Scan for the cell matching the given text and deliver its [X, Y] coordinate at center. 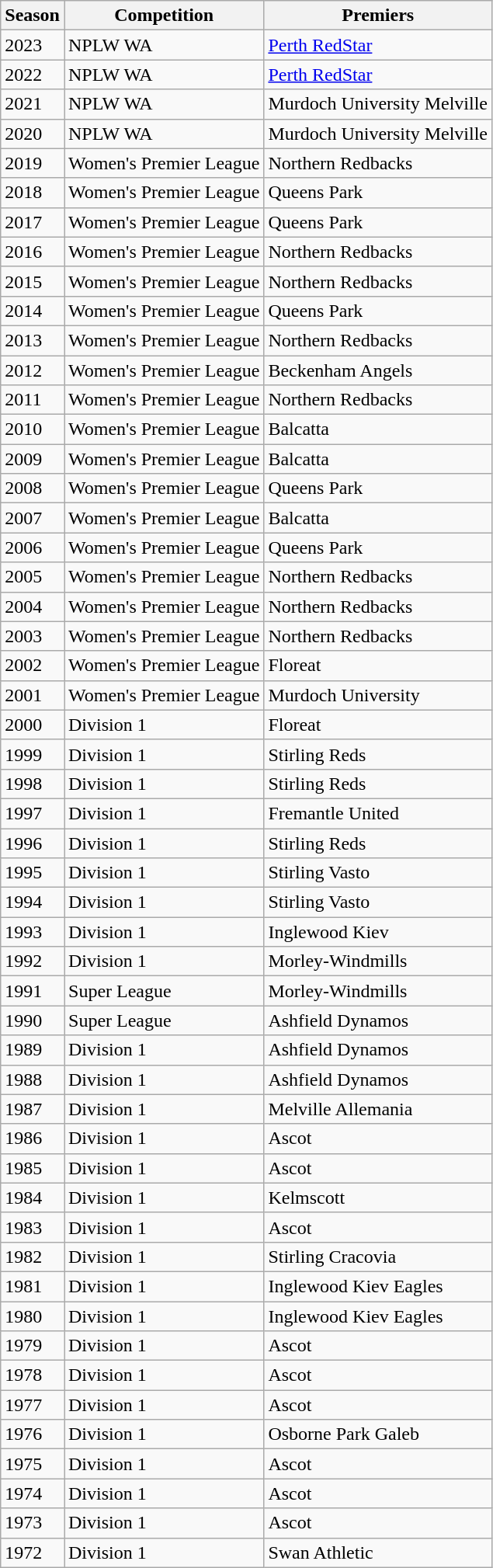
Competition [163, 16]
1973 [33, 1523]
2011 [33, 400]
2013 [33, 340]
Inglewood Kiev [378, 932]
1974 [33, 1493]
1994 [33, 902]
1988 [33, 1080]
Swan Athletic [378, 1552]
Stirling Cracovia [378, 1257]
2001 [33, 695]
2012 [33, 370]
2003 [33, 636]
1972 [33, 1552]
2019 [33, 163]
1976 [33, 1434]
1979 [33, 1346]
1983 [33, 1227]
1996 [33, 843]
1980 [33, 1316]
1990 [33, 1020]
1981 [33, 1286]
2021 [33, 104]
2017 [33, 222]
2023 [33, 45]
1998 [33, 784]
Season [33, 16]
1991 [33, 991]
1995 [33, 873]
1978 [33, 1375]
1987 [33, 1109]
1989 [33, 1050]
2022 [33, 75]
1992 [33, 961]
Fremantle United [378, 813]
2007 [33, 518]
1997 [33, 813]
Premiers [378, 16]
2000 [33, 725]
1975 [33, 1464]
2014 [33, 311]
2015 [33, 281]
1993 [33, 932]
Beckenham Angels [378, 370]
Murdoch University [378, 695]
2006 [33, 548]
1986 [33, 1139]
1999 [33, 754]
2009 [33, 459]
2010 [33, 429]
2008 [33, 488]
2016 [33, 252]
Osborne Park Galeb [378, 1434]
1984 [33, 1198]
2020 [33, 134]
2005 [33, 577]
2002 [33, 666]
Melville Allemania [378, 1109]
1982 [33, 1257]
2004 [33, 607]
1985 [33, 1168]
1977 [33, 1405]
2018 [33, 193]
Kelmscott [378, 1198]
